Find where the given text appears and provide that cell's center as (X, Y) coordinate. 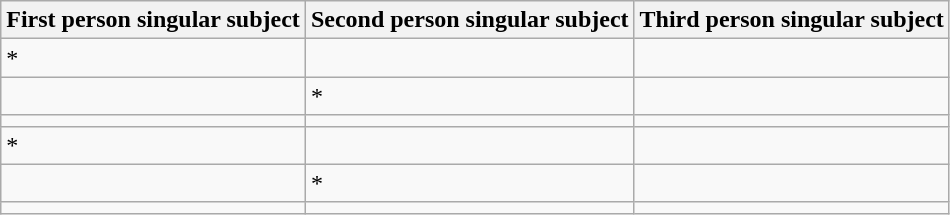
First person singular subject (154, 20)
Second person singular subject (470, 20)
Third person singular subject (792, 20)
